Detect which cell encompasses the target text, then output its [x, y] center coordinate. 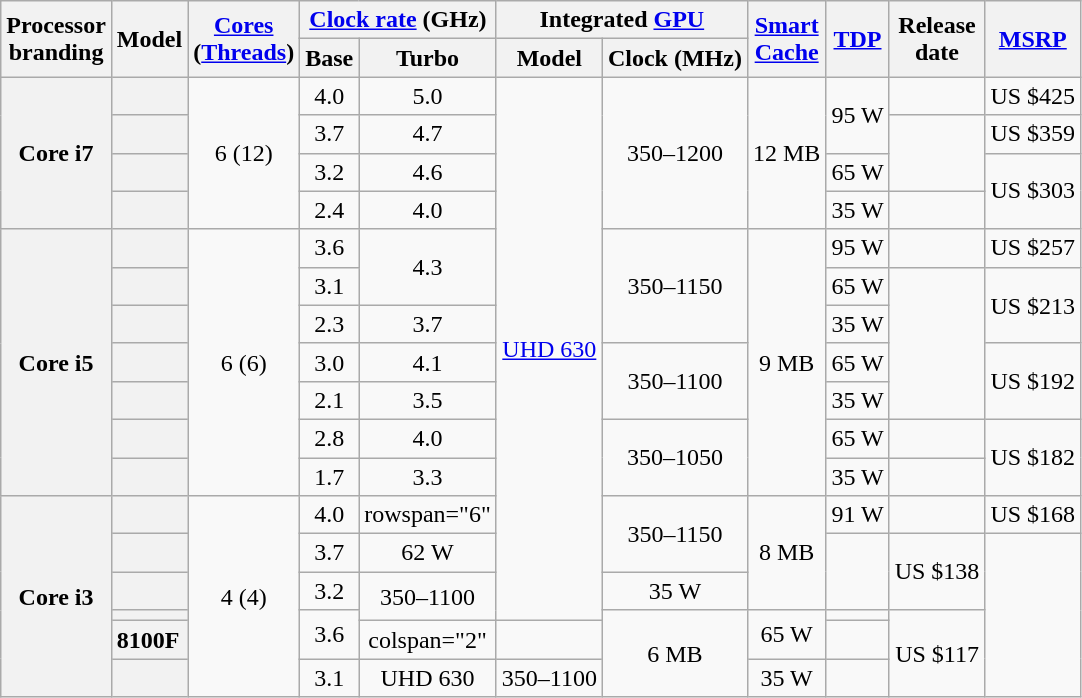
US $182 [1033, 457]
Clock rate (GHz) [398, 20]
Core i3 [56, 596]
4 (4) [244, 596]
rowspan="6" [428, 515]
US $257 [1033, 248]
4.6 [428, 172]
9 MB [786, 362]
1.7 [330, 477]
6 (12) [244, 153]
8100F [149, 640]
colspan="2" [428, 640]
US $192 [1033, 381]
2.8 [330, 438]
US $425 [1033, 96]
Clock (MHz) [674, 58]
6 MB [674, 654]
4.1 [428, 362]
350–1050 [674, 457]
2.1 [330, 400]
US $303 [1033, 191]
3.0 [330, 362]
US $213 [1033, 305]
US $359 [1033, 134]
62 W [428, 553]
2.4 [330, 210]
Integrated GPU [622, 20]
Cores(Threads) [244, 39]
Core i7 [56, 153]
3.3 [428, 477]
US $168 [1033, 515]
SmartCache [786, 39]
6 (6) [244, 362]
TDP [858, 39]
Core i5 [56, 362]
350–1200 [674, 153]
Base [330, 58]
MSRP [1033, 39]
4.3 [428, 267]
Processorbranding [56, 39]
US $138 [937, 572]
US $117 [937, 654]
3.5 [428, 400]
Turbo [428, 58]
4.7 [428, 134]
2.3 [330, 324]
Releasedate [937, 39]
5.0 [428, 96]
8 MB [786, 553]
91 W [858, 515]
12 MB [786, 153]
